Find where the given text appears and provide that cell's center as (X, Y) coordinate. 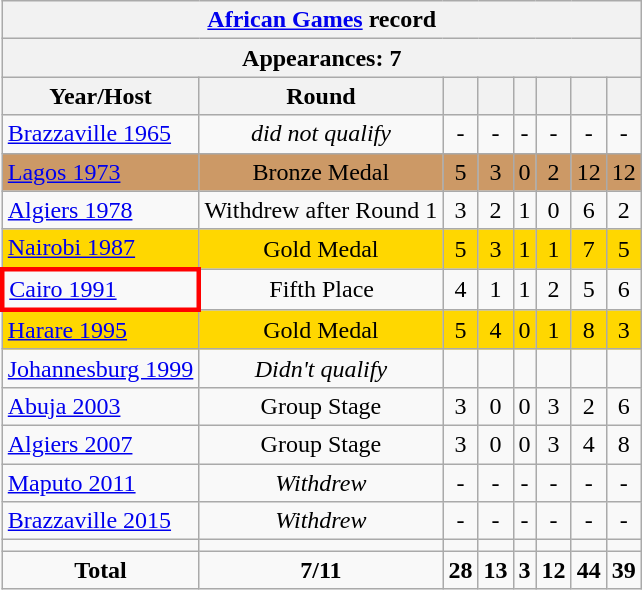
39 (624, 570)
Year/Host (100, 96)
Bronze Medal (321, 172)
Lagos 1973 (100, 172)
Round (321, 96)
Fifth Place (321, 290)
7/11 (321, 570)
28 (460, 570)
Appearances: 7 (322, 58)
Algiers 1978 (100, 210)
Brazzaville 2015 (100, 521)
Brazzaville 1965 (100, 134)
13 (496, 570)
44 (588, 570)
Cairo 1991 (100, 290)
Didn't qualify (321, 368)
Algiers 2007 (100, 444)
Maputo 2011 (100, 483)
Abuja 2003 (100, 406)
African Games record (322, 20)
Withdrew after Round 1 (321, 210)
Johannesburg 1999 (100, 368)
Nairobi 1987 (100, 249)
did not qualify (321, 134)
Harare 1995 (100, 330)
7 (588, 249)
Total (100, 570)
